Extract the [x, y] coordinate from the center of the cell holding the provided text.  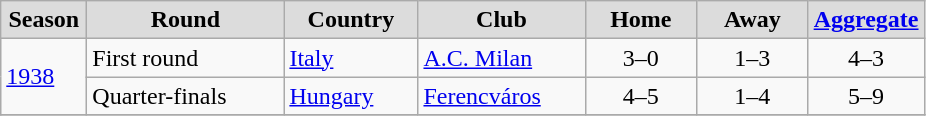
Round [186, 20]
Season [44, 20]
Club [502, 20]
First round [186, 58]
Country [351, 20]
1–3 [753, 58]
Home [641, 20]
Hungary [351, 96]
Away [753, 20]
5–9 [866, 96]
1938 [44, 77]
4–5 [641, 96]
Aggregate [866, 20]
3–0 [641, 58]
4–3 [866, 58]
A.C. Milan [502, 58]
Italy [351, 58]
Quarter-finals [186, 96]
1–4 [753, 96]
Ferencváros [502, 96]
